Search for the cell housing the specified text and yield its [X, Y] center coordinate. 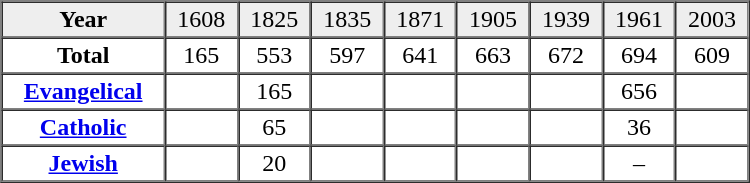
36 [640, 128]
597 [348, 56]
694 [640, 56]
Evangelical [84, 92]
– [640, 164]
1961 [640, 20]
1871 [420, 20]
Total [84, 56]
Catholic [84, 128]
641 [420, 56]
65 [274, 128]
609 [712, 56]
1825 [274, 20]
20 [274, 164]
1835 [348, 20]
1608 [202, 20]
2003 [712, 20]
Year [84, 20]
1905 [494, 20]
656 [640, 92]
553 [274, 56]
1939 [566, 20]
663 [494, 56]
Jewish [84, 164]
672 [566, 56]
